For the text-containing cell, return its midpoint in (X, Y) coordinate format. 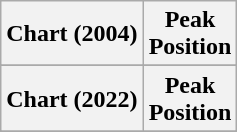
Chart (2022) (72, 98)
Chart (2004) (72, 34)
